Capture the cell that displays the provided text and extract its (X, Y) central coordinate. 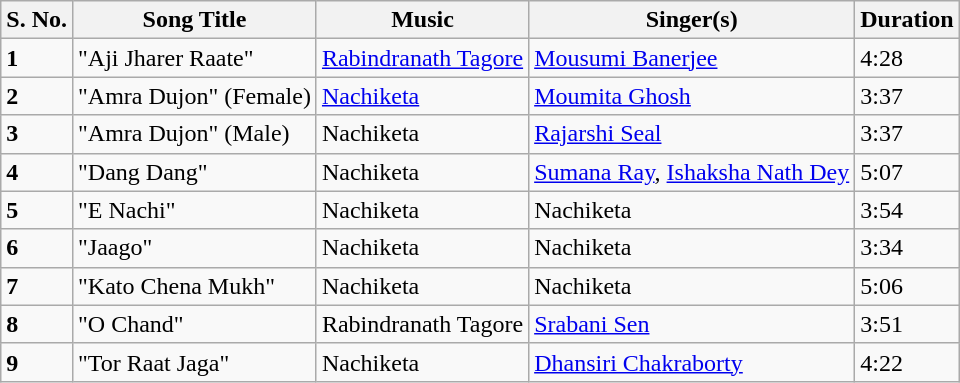
8 (37, 324)
"Tor Raat Jaga" (194, 362)
5 (37, 210)
"Aji Jharer Raate" (194, 58)
5:07 (907, 172)
"Amra Dujon" (Female) (194, 96)
Moumita Ghosh (692, 96)
"Kato Chena Mukh" (194, 286)
Sumana Ray, Ishaksha Nath Dey (692, 172)
4:28 (907, 58)
4 (37, 172)
Srabani Sen (692, 324)
1 (37, 58)
Song Title (194, 20)
"Amra Dujon" (Male) (194, 134)
"Jaago" (194, 248)
Mousumi Banerjee (692, 58)
5:06 (907, 286)
"Dang Dang" (194, 172)
6 (37, 248)
Music (422, 20)
7 (37, 286)
4:22 (907, 362)
S. No. (37, 20)
3:54 (907, 210)
"O Chand" (194, 324)
3:51 (907, 324)
Rajarshi Seal (692, 134)
3:34 (907, 248)
Dhansiri Chakraborty (692, 362)
3 (37, 134)
2 (37, 96)
"E Nachi" (194, 210)
Singer(s) (692, 20)
Duration (907, 20)
9 (37, 362)
